Detect which cell encompasses the target text, then output its [X, Y] center coordinate. 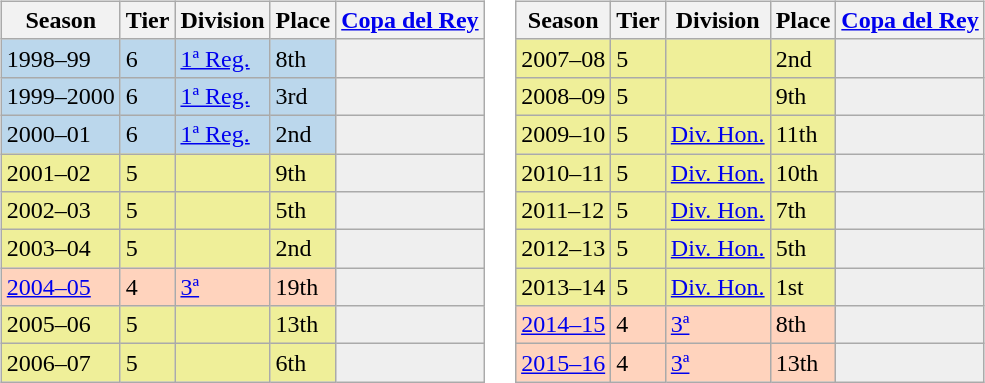
2003–04 [60, 249]
2013–14 [564, 287]
2009–10 [564, 134]
10th [803, 173]
2014–15 [564, 325]
2006–07 [60, 363]
1999–2000 [60, 96]
2011–12 [564, 211]
7th [803, 211]
2007–08 [564, 58]
11th [803, 134]
2015–16 [564, 363]
2000–01 [60, 134]
3rd [303, 96]
2004–05 [60, 287]
2008–09 [564, 96]
2010–11 [564, 173]
2001–02 [60, 173]
1st [803, 287]
2002–03 [60, 211]
19th [303, 287]
2005–06 [60, 325]
6th [303, 363]
2012–13 [564, 249]
1998–99 [60, 58]
